Search for the cell housing the specified text and yield its (x, y) center coordinate. 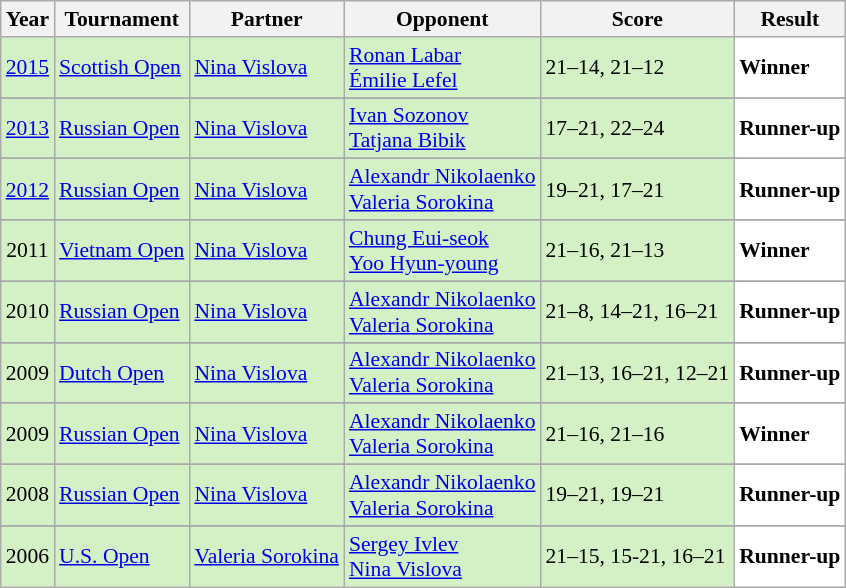
Vietnam Open (122, 250)
2015 (28, 68)
2012 (28, 190)
Ronan Labar Émilie Lefel (442, 68)
Result (790, 19)
Ivan Sozonov Tatjana Bibik (442, 128)
21–16, 21–16 (638, 434)
Dutch Open (122, 372)
Chung Eui-seok Yoo Hyun-young (442, 250)
Scottish Open (122, 68)
Opponent (442, 19)
17–21, 22–24 (638, 128)
19–21, 19–21 (638, 496)
U.S. Open (122, 556)
2013 (28, 128)
Tournament (122, 19)
Valeria Sorokina (266, 556)
21–13, 16–21, 12–21 (638, 372)
Score (638, 19)
2008 (28, 496)
21–15, 15-21, 16–21 (638, 556)
Partner (266, 19)
2010 (28, 312)
Year (28, 19)
Sergey Ivlev Nina Vislova (442, 556)
2011 (28, 250)
21–8, 14–21, 16–21 (638, 312)
2006 (28, 556)
21–14, 21–12 (638, 68)
21–16, 21–13 (638, 250)
19–21, 17–21 (638, 190)
